Extract the (x, y) coordinate from the center of the cell holding the provided text.  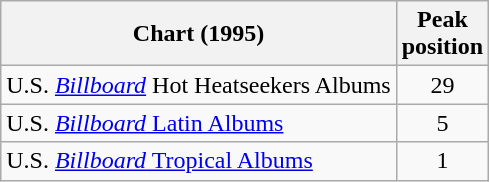
1 (442, 161)
5 (442, 123)
Chart (1995) (198, 34)
U.S. Billboard Tropical Albums (198, 161)
Peakposition (442, 34)
U.S. Billboard Hot Heatseekers Albums (198, 85)
U.S. Billboard Latin Albums (198, 123)
29 (442, 85)
